Locate the cell with the specified text and output its (X, Y) center coordinate. 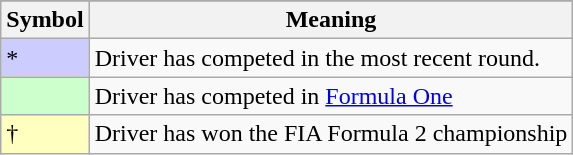
† (45, 134)
* (45, 58)
Symbol (45, 20)
Driver has won the FIA Formula 2 championship (331, 134)
Meaning (331, 20)
Driver has competed in the most recent round. (331, 58)
Driver has competed in Formula One (331, 96)
